Extract the (x, y) coordinate from the center of the cell holding the provided text.  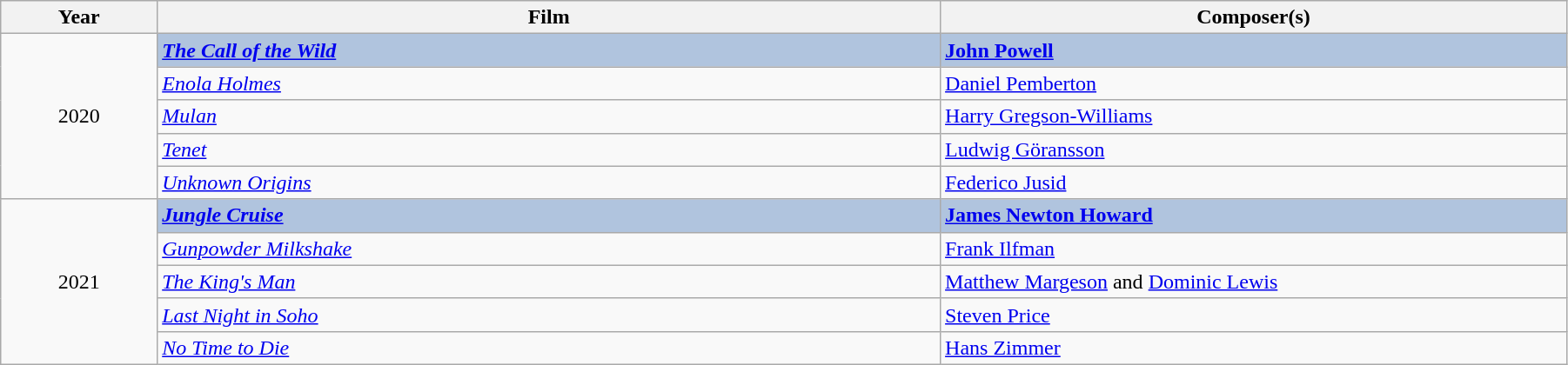
Steven Price (1254, 315)
Tenet (549, 149)
The Call of the Wild (549, 50)
James Newton Howard (1254, 216)
Hans Zimmer (1254, 348)
Unknown Origins (549, 182)
Federico Jusid (1254, 182)
Ludwig Göransson (1254, 149)
2021 (79, 282)
Gunpowder Milkshake (549, 249)
Year (79, 17)
Matthew Margeson and Dominic Lewis (1254, 282)
Jungle Cruise (549, 216)
The King's Man (549, 282)
2020 (79, 116)
Daniel Pemberton (1254, 83)
Harry Gregson-Williams (1254, 116)
No Time to Die (549, 348)
Enola Holmes (549, 83)
John Powell (1254, 50)
Mulan (549, 116)
Film (549, 17)
Composer(s) (1254, 17)
Last Night in Soho (549, 315)
Frank Ilfman (1254, 249)
